For the text-containing cell, return its midpoint in (X, Y) coordinate format. 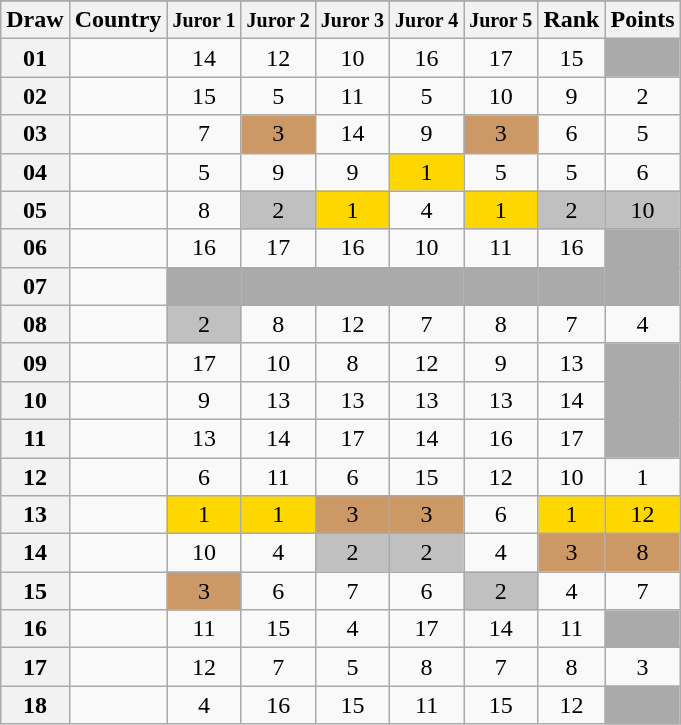
Juror 5 (501, 20)
08 (35, 324)
Juror 2 (278, 20)
Points (642, 20)
02 (35, 96)
18 (35, 705)
03 (35, 134)
05 (35, 210)
01 (35, 58)
Juror 3 (352, 20)
Draw (35, 20)
06 (35, 248)
Rank (572, 20)
Country (118, 20)
Juror 4 (426, 20)
07 (35, 286)
Juror 1 (204, 20)
09 (35, 362)
04 (35, 172)
